Provide the (X, Y) coordinate of the cell's center where the given text is located.  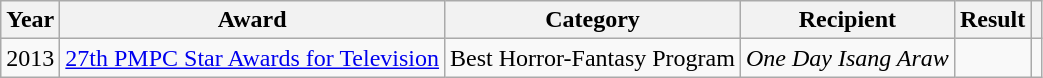
Best Horror-Fantasy Program (593, 58)
Award (252, 20)
One Day Isang Araw (847, 58)
Result (992, 20)
27th PMPC Star Awards for Television (252, 58)
Year (30, 20)
Category (593, 20)
2013 (30, 58)
Recipient (847, 20)
